Scan for the cell matching the given text and deliver its [X, Y] coordinate at center. 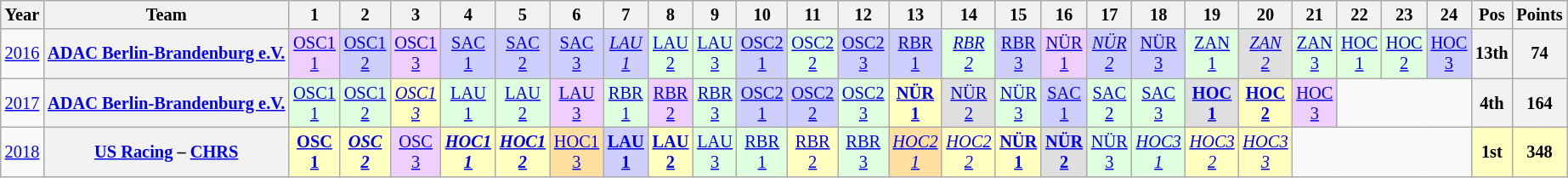
2 [365, 14]
3 [416, 14]
HOC33 [1266, 152]
13 [916, 14]
HOC32 [1212, 152]
16 [1064, 14]
7 [626, 14]
2018 [22, 152]
HOC22 [969, 152]
1 [314, 14]
17 [1110, 14]
19 [1212, 14]
ZAN3 [1314, 54]
OSC3 [416, 152]
2017 [22, 103]
OSC1 [314, 152]
164 [1539, 103]
HOC21 [916, 152]
13th [1492, 54]
2016 [22, 54]
10 [762, 14]
4 [468, 14]
5 [523, 14]
11 [812, 14]
ZAN1 [1212, 54]
23 [1404, 14]
24 [1450, 14]
6 [576, 14]
20 [1266, 14]
4th [1492, 103]
ZAN2 [1266, 54]
8 [671, 14]
US Racing – CHRS [167, 152]
9 [715, 14]
15 [1018, 14]
348 [1539, 152]
OSC2 [365, 152]
74 [1539, 54]
Points [1539, 14]
Team [167, 14]
Year [22, 14]
22 [1360, 14]
HOC31 [1159, 152]
18 [1159, 14]
Pos [1492, 14]
12 [863, 14]
1st [1492, 152]
14 [969, 14]
21 [1314, 14]
HOC12 [523, 152]
HOC11 [468, 152]
HOC13 [576, 152]
